Output the (X, Y) coordinate of the center of the cell containing the given text.  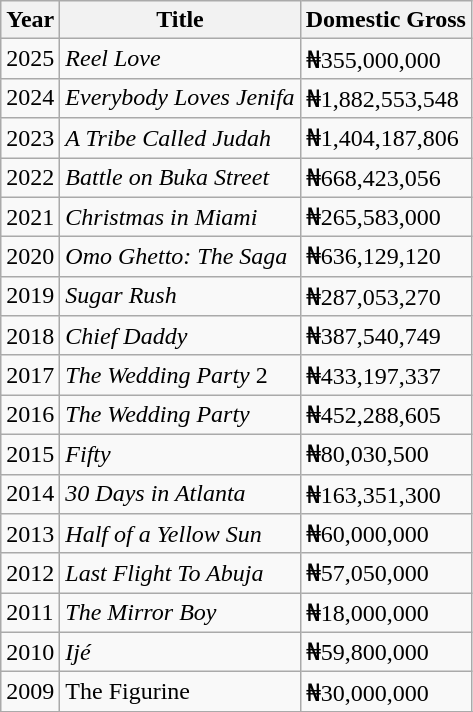
2022 (30, 178)
2013 (30, 534)
₦18,000,000 (386, 613)
₦60,000,000 (386, 534)
Half of a Yellow Sun (180, 534)
₦287,053,270 (386, 296)
2025 (30, 59)
₦668,423,056 (386, 178)
Year (30, 20)
2024 (30, 98)
₦433,197,337 (386, 375)
Everybody Loves Jenifa (180, 98)
2019 (30, 296)
₦1,404,187,806 (386, 138)
Battle on Buka Street (180, 178)
2010 (30, 652)
The Mirror Boy (180, 613)
The Wedding Party (180, 415)
Chief Daddy (180, 336)
Ijé (180, 652)
₦30,000,000 (386, 692)
Reel Love (180, 59)
₦1,882,553,548 (386, 98)
A Tribe Called Judah (180, 138)
2015 (30, 454)
₦265,583,000 (386, 217)
Title (180, 20)
2014 (30, 494)
₦355,000,000 (386, 59)
₦57,050,000 (386, 573)
Omo Ghetto: The Saga (180, 257)
2009 (30, 692)
2021 (30, 217)
The Wedding Party 2 (180, 375)
Christmas in Miami (180, 217)
₦59,800,000 (386, 652)
₦163,351,300 (386, 494)
₦387,540,749 (386, 336)
The Figurine (180, 692)
Last Flight To Abuja (180, 573)
Fifty (180, 454)
Domestic Gross (386, 20)
2018 (30, 336)
2012 (30, 573)
₦80,030,500 (386, 454)
2017 (30, 375)
30 Days in Atlanta (180, 494)
2011 (30, 613)
₦636,129,120 (386, 257)
Sugar Rush (180, 296)
2016 (30, 415)
₦452,288,605 (386, 415)
2023 (30, 138)
2020 (30, 257)
